Determine the [x, y] coordinate at the center of the cell enclosing the given text.  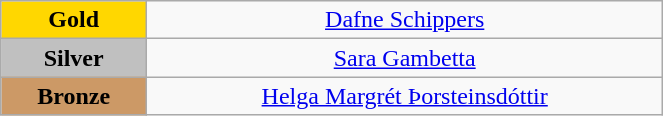
Bronze [74, 96]
Silver [74, 58]
Gold [74, 20]
Dafne Schippers [405, 20]
Helga Margrét Þorsteinsdóttir [405, 96]
Sara Gambetta [405, 58]
